Capture the cell that displays the provided text and extract its (X, Y) central coordinate. 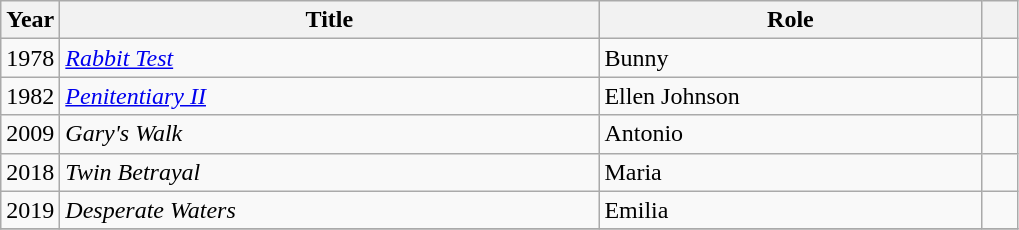
2019 (30, 210)
Emilia (790, 210)
Twin Betrayal (330, 172)
2018 (30, 172)
Antonio (790, 134)
Year (30, 20)
1978 (30, 58)
Desperate Waters (330, 210)
Maria (790, 172)
Title (330, 20)
Role (790, 20)
Bunny (790, 58)
2009 (30, 134)
Gary's Walk (330, 134)
Rabbit Test (330, 58)
Penitentiary II (330, 96)
1982 (30, 96)
Ellen Johnson (790, 96)
